Scan for the cell matching the given text and deliver its (x, y) coordinate at center. 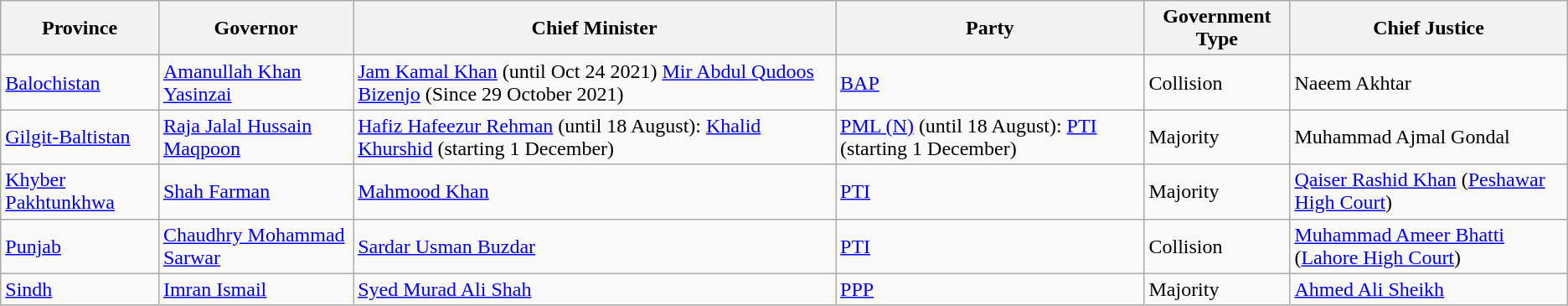
PML (N) (until 18 August): PTI (starting 1 December) (990, 137)
Chaudhry Mohammad Sarwar (255, 246)
Muhammad Ajmal Gondal (1429, 137)
Imran Ismail (255, 289)
Balochistan (80, 82)
Gilgit-Baltistan (80, 137)
Amanullah Khan Yasinzai (255, 82)
Government Type (1217, 29)
Ahmed Ali Sheikh (1429, 289)
Sindh (80, 289)
Muhammad Ameer Bhatti (Lahore High Court) (1429, 246)
Hafiz Hafeezur Rehman (until 18 August): Khalid Khurshid (starting 1 December) (595, 137)
Raja Jalal Hussain Maqpoon (255, 137)
Khyber Pakhtunkhwa (80, 191)
Party (990, 29)
Mahmood Khan (595, 191)
PPP (990, 289)
Chief Minister (595, 29)
Jam Kamal Khan (until Oct 24 2021) Mir Abdul Qudoos Bizenjo (Since 29 October 2021) (595, 82)
Province (80, 29)
Naeem Akhtar (1429, 82)
Punjab (80, 246)
Syed Murad Ali Shah (595, 289)
Governor (255, 29)
Sardar Usman Buzdar (595, 246)
Qaiser Rashid Khan (Peshawar High Court) (1429, 191)
BAP (990, 82)
Shah Farman (255, 191)
Chief Justice (1429, 29)
